Provide the (X, Y) coordinate of the cell's center where the given text is located.  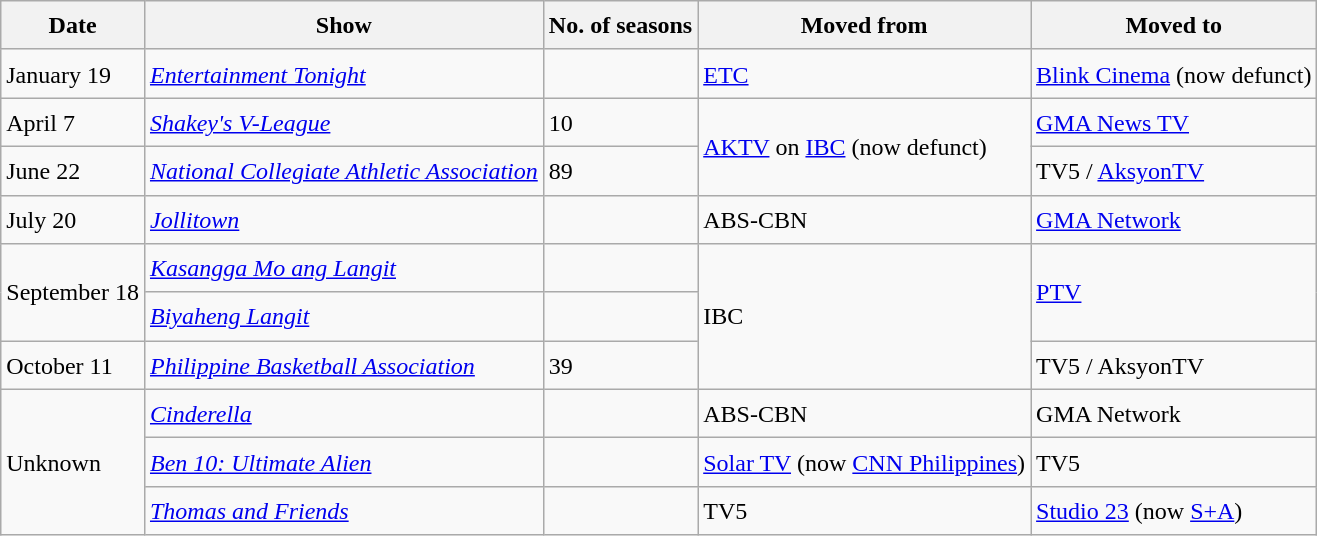
GMA News TV (1174, 122)
Solar TV (now CNN Philippines) (864, 462)
National Collegiate Athletic Association (344, 170)
Jollitown (344, 220)
Kasangga Mo ang Langit (344, 268)
June 22 (73, 170)
April 7 (73, 122)
IBC (864, 317)
39 (620, 366)
Biyaheng Langit (344, 316)
Thomas and Friends (344, 510)
Moved from (864, 26)
October 11 (73, 366)
July 20 (73, 220)
Entertainment Tonight (344, 74)
Moved to (1174, 26)
Studio 23 (now S+A) (1174, 510)
Ben 10: Ultimate Alien (344, 462)
No. of seasons (620, 26)
Show (344, 26)
Unknown (73, 462)
ETC (864, 74)
Cinderella (344, 414)
September 18 (73, 292)
Shakey's V-League (344, 122)
10 (620, 122)
January 19 (73, 74)
Blink Cinema (now defunct) (1174, 74)
Philippine Basketball Association (344, 366)
PTV (1174, 292)
89 (620, 170)
AKTV on IBC (now defunct) (864, 146)
Date (73, 26)
